From the cell containing the given text, extract its center point as (x, y) coordinate. 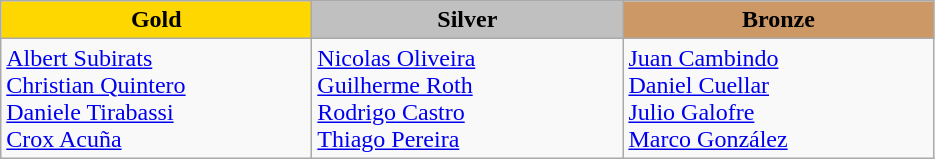
Albert SubiratsChristian QuinteroDaniele TirabassiCrox Acuña (156, 98)
Nicolas OliveiraGuilherme RothRodrigo CastroThiago Pereira (468, 98)
Gold (156, 20)
Juan CambindoDaniel CuellarJulio GalofreMarco González (778, 98)
Silver (468, 20)
Bronze (778, 20)
